Detect which cell encompasses the target text, then output its [x, y] center coordinate. 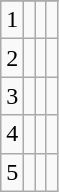
4 [12, 134]
5 [12, 172]
1 [12, 20]
2 [12, 58]
3 [12, 96]
